Find where the given text appears and provide that cell's center as (X, Y) coordinate. 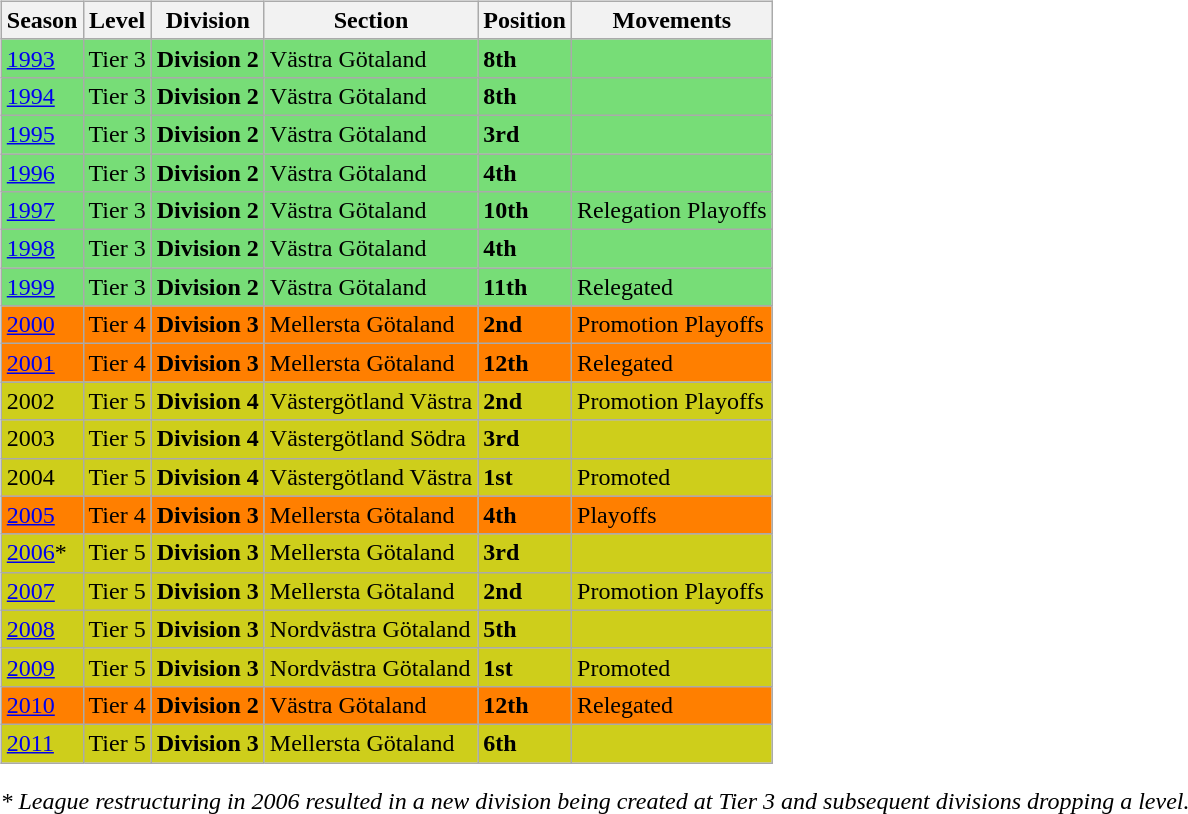
Playoffs (672, 515)
1999 (42, 287)
2002 (42, 401)
1993 (42, 58)
2000 (42, 325)
11th (525, 287)
1998 (42, 249)
10th (525, 211)
Level (117, 20)
Relegation Playoffs (672, 211)
2005 (42, 515)
2003 (42, 439)
2006* (42, 553)
2009 (42, 667)
1994 (42, 96)
Season (42, 20)
2001 (42, 363)
2010 (42, 705)
Movements (672, 20)
1995 (42, 134)
Division (208, 20)
5th (525, 629)
2007 (42, 591)
Section (370, 20)
1997 (42, 211)
Västergötland Södra (370, 439)
Position (525, 20)
2004 (42, 477)
2008 (42, 629)
1996 (42, 173)
2011 (42, 743)
6th (525, 743)
